Extract the [x, y] coordinate from the center of the cell holding the provided text.  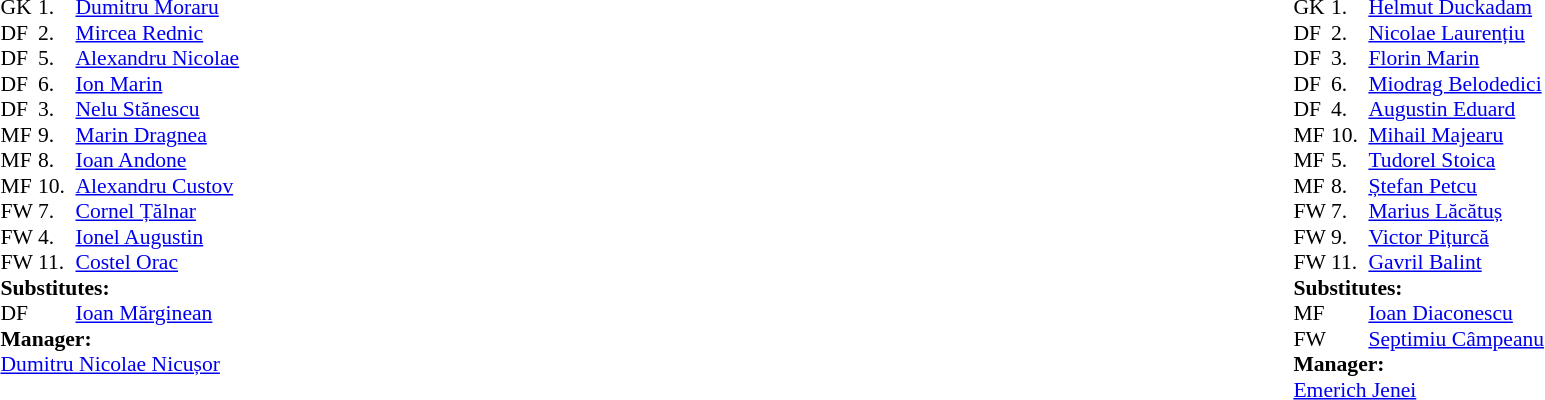
Alexandru Nicolae [158, 59]
Cornel Țălnar [158, 211]
Alexandru Custov [158, 186]
Gavril Balint [1456, 263]
Ioan Diaconescu [1456, 313]
Septimiu Câmpeanu [1456, 339]
Mihail Majearu [1456, 135]
Augustin Eduard [1456, 109]
Nicolae Laurențiu [1456, 33]
Victor Pițurcă [1456, 237]
Mircea Rednic [158, 33]
Marius Lăcătuș [1456, 211]
Tudorel Stoica [1456, 161]
Marin Dragnea [158, 135]
Nelu Stănescu [158, 109]
Ion Marin [158, 84]
Ionel Augustin [158, 237]
Florin Marin [1456, 59]
Ioan Andone [158, 161]
Ștefan Petcu [1456, 186]
Dumitru Nicolae Nicușor [120, 365]
Costel Orac [158, 263]
Ioan Mărginean [158, 313]
Miodrag Belodedici [1456, 84]
